Extract the [x, y] coordinate from the center of the cell holding the provided text.  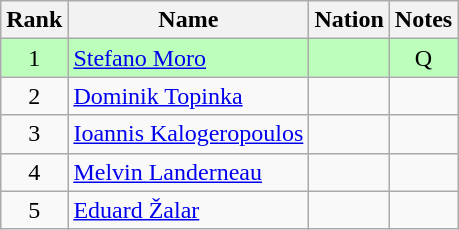
Nation [349, 20]
4 [34, 172]
3 [34, 134]
Notes [423, 20]
5 [34, 210]
Melvin Landerneau [188, 172]
Dominik Topinka [188, 96]
Stefano Moro [188, 58]
Name [188, 20]
Rank [34, 20]
1 [34, 58]
Q [423, 58]
Eduard Žalar [188, 210]
2 [34, 96]
Ioannis Kalogeropoulos [188, 134]
